Return (X, Y) of the center of cell containing provided text 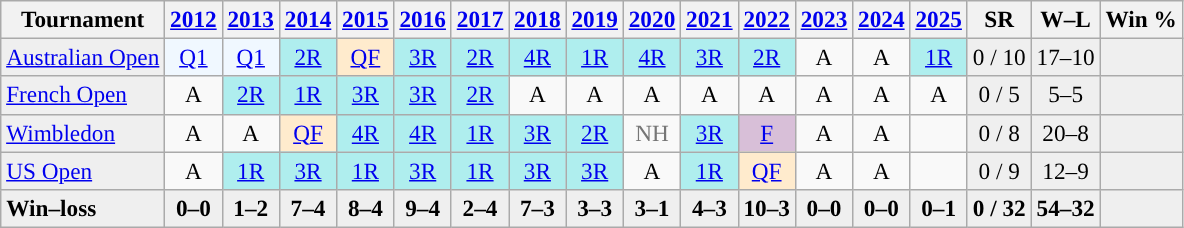
2015 (366, 19)
2013 (250, 19)
F (766, 133)
2021 (710, 19)
NH (652, 133)
2020 (652, 19)
7–3 (538, 208)
4–3 (710, 208)
2012 (194, 19)
0–1 (938, 208)
2014 (308, 19)
2016 (422, 19)
W–L (1066, 19)
Win–loss (83, 208)
7–4 (308, 208)
Wimbledon (83, 133)
17–10 (1066, 57)
10–3 (766, 208)
2018 (538, 19)
2017 (480, 19)
12–9 (1066, 170)
SR (999, 19)
US Open (83, 170)
1–2 (250, 208)
54–32 (1066, 208)
8–4 (366, 208)
Tournament (83, 19)
2–4 (480, 208)
2019 (594, 19)
3–1 (652, 208)
20–8 (1066, 133)
0 / 9 (999, 170)
9–4 (422, 208)
5–5 (1066, 95)
2024 (882, 19)
2023 (824, 19)
0 / 32 (999, 208)
Win % (1141, 19)
2022 (766, 19)
0 / 8 (999, 133)
French Open (83, 95)
0 / 10 (999, 57)
3–3 (594, 208)
2025 (938, 19)
0 / 5 (999, 95)
Australian Open (83, 57)
